For the text-containing cell, return its midpoint in [X, Y] coordinate format. 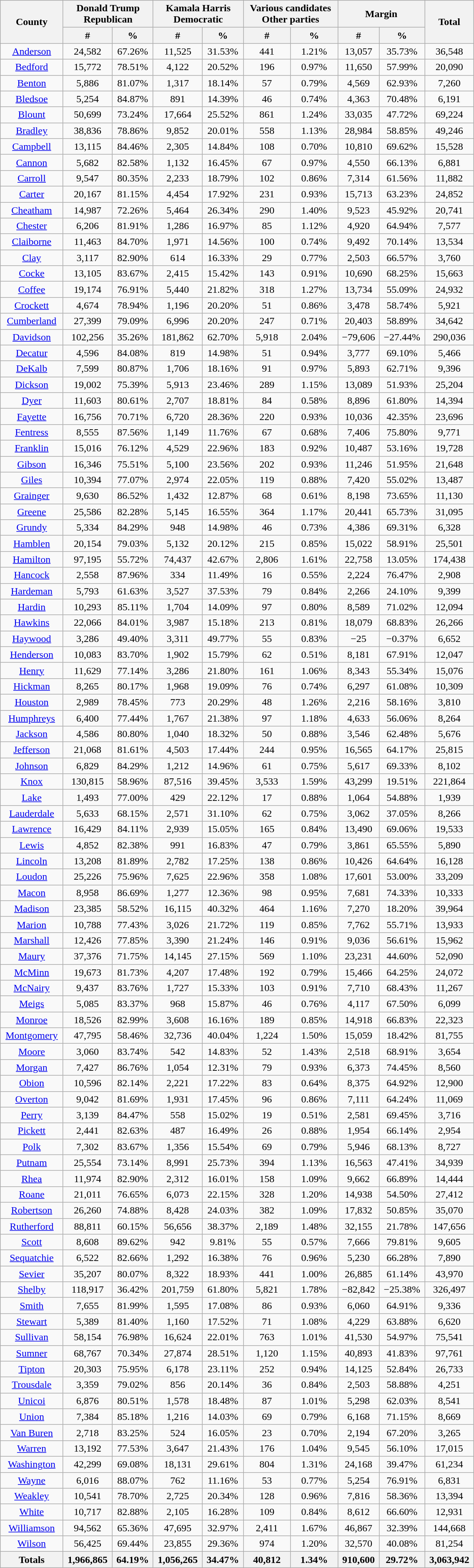
16.16% [223, 1020]
White [32, 1512]
1,968 [178, 686]
Lake [32, 798]
201,759 [178, 1290]
73.65% [402, 496]
5,389 [88, 1321]
24,072 [449, 972]
2,989 [88, 702]
79.09% [133, 321]
5,132 [178, 544]
84.46% [133, 146]
18.14% [223, 83]
66.57% [402, 258]
Lawrence [32, 829]
158 [267, 1178]
83.76% [133, 988]
16.33% [223, 258]
17,832 [359, 1210]
6,881 [449, 162]
176 [267, 1448]
78.51% [133, 67]
3,060 [88, 1052]
0.55% [314, 575]
43,970 [449, 1274]
78.94% [133, 305]
11,603 [88, 400]
762 [178, 1480]
12.36% [223, 893]
32,736 [178, 1036]
247 [267, 321]
16.45% [223, 162]
Total [449, 22]
−27.44% [402, 337]
4,251 [449, 1385]
69,224 [449, 115]
55.34% [402, 670]
18.48% [223, 1401]
11,267 [449, 988]
13,208 [88, 861]
58.52% [133, 909]
16.01% [223, 1178]
76.47% [402, 575]
21,648 [449, 464]
83.25% [133, 1432]
61.56% [402, 178]
−79,606 [359, 337]
15.33% [223, 988]
Blount [32, 115]
856 [178, 1385]
23.11% [223, 1369]
20.29% [223, 702]
290,036 [449, 337]
62.71% [402, 369]
2,233 [178, 178]
15.87% [223, 1004]
Humphreys [32, 718]
70.48% [402, 99]
2,105 [178, 1512]
143 [267, 274]
64.94% [402, 226]
4,550 [359, 162]
12.87% [223, 496]
Maury [32, 956]
13,115 [88, 146]
74.33% [402, 893]
464 [267, 909]
64.24% [402, 1099]
Rutherford [32, 1226]
29 [267, 258]
64.17% [402, 750]
1.10% [314, 956]
17.45% [223, 1099]
16.49% [223, 1131]
Hamilton [32, 559]
12,047 [449, 654]
1,971 [178, 242]
Wayne [32, 1480]
75,541 [449, 1337]
21.72% [223, 924]
55.72% [133, 559]
47,695 [178, 1528]
161 [267, 670]
8,265 [88, 686]
429 [178, 798]
Cheatham [32, 210]
64.64% [402, 861]
4,122 [178, 67]
542 [178, 1052]
86.69% [133, 893]
11.49% [223, 575]
10,596 [88, 1083]
26,260 [88, 1210]
Marion [32, 924]
Hickman [32, 686]
109 [267, 1512]
196 [267, 67]
6,297 [359, 686]
10,541 [88, 1496]
0.73% [314, 528]
1,196 [178, 305]
3,987 [178, 623]
75.95% [133, 1369]
70.14% [402, 242]
47,795 [88, 1036]
14,938 [359, 1194]
14.56% [223, 242]
3,861 [359, 845]
6,206 [88, 226]
20.34% [223, 1496]
19,002 [88, 385]
3,716 [449, 1115]
13,933 [449, 924]
5,100 [178, 464]
1.50% [314, 1036]
3,527 [178, 591]
13,192 [88, 1448]
6,652 [449, 639]
0.80% [314, 607]
8,102 [449, 766]
18,131 [178, 1464]
0.61% [314, 496]
32.97% [223, 1528]
Morgan [32, 1067]
Montgomery [32, 1036]
181,862 [178, 337]
12,094 [449, 607]
7,406 [359, 432]
6,060 [359, 1306]
97,761 [449, 1353]
5,633 [88, 813]
15,962 [449, 940]
80.17% [133, 686]
10,333 [449, 893]
62.93% [402, 83]
40.32% [223, 909]
1,704 [178, 607]
Donald TrumpRepublican [108, 14]
67.91% [402, 654]
31.53% [223, 51]
5,793 [88, 591]
7,890 [449, 1258]
326,497 [449, 1290]
0.57% [314, 1242]
87.56% [133, 432]
10,293 [88, 607]
38,836 [88, 131]
Sullivan [32, 1337]
12,426 [88, 940]
2,974 [178, 480]
53.16% [402, 448]
Anderson [32, 51]
Bledsoe [32, 99]
192 [267, 972]
14.96% [223, 766]
4,363 [359, 99]
9,852 [178, 131]
146 [267, 940]
15,663 [449, 274]
75.96% [133, 877]
3,311 [178, 639]
328 [267, 1194]
0.64% [314, 1083]
42.67% [223, 559]
75.51% [133, 464]
15,772 [88, 67]
Giles [32, 480]
38.37% [223, 1226]
24,168 [359, 1464]
29.36% [223, 1544]
2,266 [359, 591]
Obion [32, 1083]
102 [267, 178]
26,885 [359, 1274]
7,625 [178, 877]
11.76% [223, 432]
23.46% [223, 385]
1,212 [178, 766]
7,816 [359, 1496]
8,589 [359, 607]
52 [267, 1052]
49.77% [223, 639]
69.08% [133, 1464]
0.92% [314, 448]
Roane [32, 1194]
11,463 [88, 242]
7,111 [359, 1099]
3,117 [88, 258]
16,429 [88, 829]
103 [267, 988]
13,490 [359, 829]
15,022 [359, 544]
5,334 [88, 528]
25.52% [223, 115]
15.42% [223, 274]
5,085 [88, 1004]
1.40% [314, 210]
5,821 [267, 1290]
27,412 [449, 1194]
58,154 [88, 1337]
68.13% [402, 1147]
50,699 [88, 115]
13.05% [402, 559]
130,815 [88, 782]
1,317 [178, 83]
28.36% [223, 416]
71.75% [133, 956]
27,399 [88, 321]
10,309 [449, 686]
Monroe [32, 1020]
1.04% [314, 1448]
334 [178, 575]
2,908 [449, 575]
1,595 [178, 1306]
19,174 [88, 289]
9.81% [223, 1242]
19.09% [223, 686]
891 [178, 99]
81.99% [133, 1306]
40.08% [402, 1544]
Cumberland [32, 321]
69.45% [402, 1115]
8,198 [359, 496]
75.39% [133, 385]
Fayette [32, 416]
2,518 [359, 1052]
81.91% [133, 226]
614 [178, 258]
Dickson [32, 385]
13,487 [449, 480]
2,411 [267, 1528]
8,560 [449, 1067]
35.26% [133, 337]
861 [267, 115]
53 [267, 1480]
78.86% [133, 131]
10,487 [359, 448]
Macon [32, 893]
Margin [381, 14]
15,016 [88, 448]
Jackson [32, 734]
2,312 [178, 1178]
Shelby [32, 1290]
14,394 [449, 400]
Benton [32, 83]
23 [267, 1432]
49,246 [449, 131]
10,426 [359, 861]
DeKalb [32, 369]
13,734 [359, 289]
0.83% [314, 639]
37.53% [223, 591]
31.10% [223, 813]
Henry [32, 670]
Cannon [32, 162]
Haywood [32, 639]
11,069 [449, 1099]
4,852 [88, 845]
16,624 [178, 1337]
24,932 [449, 289]
165 [267, 829]
56,656 [178, 1226]
3,026 [178, 924]
Chester [32, 226]
68.83% [402, 623]
Perry [32, 1115]
85.18% [133, 1417]
6,829 [88, 766]
3,654 [449, 1052]
18.42% [402, 1036]
Lewis [32, 845]
56,425 [88, 1544]
773 [178, 702]
2.04% [314, 337]
Hancock [32, 575]
Madison [32, 909]
66.13% [402, 162]
3,478 [359, 305]
55.02% [402, 480]
7,655 [88, 1306]
2,305 [178, 146]
5,682 [88, 162]
5,918 [267, 337]
5,230 [359, 1258]
1.67% [314, 1528]
6,373 [359, 1067]
34,939 [449, 1163]
81.61% [133, 750]
84.08% [133, 353]
64.91% [402, 1306]
57.99% [402, 67]
58.88% [402, 1385]
87 [267, 1401]
318 [267, 289]
61 [267, 766]
Williamson [32, 1528]
16,346 [88, 464]
15.18% [223, 623]
40,812 [267, 1560]
13,394 [449, 1496]
4,920 [359, 226]
9,042 [88, 1099]
3,647 [178, 1448]
9,662 [359, 1178]
10,036 [359, 416]
39,964 [449, 909]
86 [267, 1306]
3,546 [359, 734]
1,054 [178, 1067]
14.09% [223, 607]
1,160 [178, 1321]
67.20% [402, 1432]
47 [267, 845]
28.51% [223, 1353]
8,669 [449, 1417]
12.31% [223, 1067]
36 [267, 1385]
31,095 [449, 512]
118,917 [88, 1290]
3,359 [88, 1385]
1.18% [314, 718]
11,629 [88, 670]
244 [267, 750]
Warren [32, 1448]
17,601 [359, 877]
79.03% [133, 544]
16 [267, 575]
80.35% [133, 178]
16,128 [449, 861]
1,432 [178, 496]
Campbell [32, 146]
16.83% [223, 845]
13,089 [359, 385]
174,438 [449, 559]
69.10% [402, 353]
68,767 [88, 1353]
25,501 [449, 544]
8,266 [449, 813]
81.73% [133, 972]
−25.38% [402, 1290]
Loudon [32, 877]
1,132 [178, 162]
7,270 [359, 909]
29.72% [402, 1560]
Unicoi [32, 1401]
82.63% [133, 1131]
Union [32, 1417]
382 [267, 1210]
26,266 [449, 623]
69.31% [402, 528]
58.74% [402, 305]
McNairy [32, 988]
Marshall [32, 940]
84.01% [133, 623]
83.74% [133, 1052]
83.70% [133, 654]
1,292 [178, 1258]
974 [267, 1544]
77.44% [133, 718]
11,246 [359, 464]
96 [267, 1099]
2,954 [449, 1131]
37,376 [88, 956]
42,299 [88, 1464]
7,260 [449, 83]
5,886 [88, 83]
18.32% [223, 734]
4,503 [178, 750]
1,954 [359, 1131]
Wilson [32, 1544]
69.33% [402, 766]
4,229 [359, 1321]
81,254 [449, 1544]
1.06% [314, 670]
4,529 [178, 448]
Sequatchie [32, 1258]
Various candidatesOther parties [291, 14]
2,441 [88, 1131]
1,040 [178, 734]
1,578 [178, 1401]
73.14% [133, 1163]
46,867 [359, 1528]
89.62% [133, 1242]
80.61% [133, 400]
48 [267, 702]
20,441 [359, 512]
16.05% [223, 1432]
14,444 [449, 1178]
44.60% [402, 956]
7,577 [449, 226]
71.02% [402, 607]
Overton [32, 1099]
9,771 [449, 432]
80.87% [133, 369]
Lauderdale [32, 813]
2,224 [359, 575]
Sumner [32, 1353]
14,987 [88, 210]
2,581 [359, 1115]
9,605 [449, 1242]
8,958 [88, 893]
183 [267, 448]
20,303 [88, 1369]
22,758 [359, 559]
Carter [32, 194]
15,059 [359, 1036]
16,565 [359, 750]
8,322 [178, 1274]
87,516 [178, 782]
35.73% [402, 51]
19 [267, 1115]
Clay [32, 258]
3,777 [359, 353]
71.15% [402, 1417]
215 [267, 544]
65.36% [133, 1528]
26.34% [223, 210]
50 [267, 734]
68 [267, 496]
763 [267, 1337]
77.14% [133, 670]
28,984 [359, 131]
6,168 [359, 1417]
50.85% [402, 1210]
51.95% [402, 464]
2,194 [359, 1432]
804 [267, 1464]
1.31% [314, 1464]
14.83% [223, 1052]
52.84% [402, 1369]
147,656 [449, 1226]
2,189 [267, 1226]
66.14% [402, 1131]
Claiborne [32, 242]
49.40% [133, 639]
47.72% [402, 115]
487 [178, 1131]
18.93% [223, 1274]
4,633 [359, 718]
8,264 [449, 718]
83 [267, 1083]
6,073 [178, 1194]
34.47% [223, 1560]
22.15% [223, 1194]
3,062 [359, 813]
15,466 [359, 972]
81,755 [449, 1036]
21.80% [223, 670]
17,664 [178, 115]
22,066 [88, 623]
16.97% [223, 226]
22,323 [449, 1020]
34,642 [449, 321]
82.14% [133, 1083]
11,130 [449, 496]
1,277 [178, 893]
52,090 [449, 956]
2,216 [359, 702]
43,299 [359, 782]
4,596 [88, 353]
82.99% [133, 1020]
17.44% [223, 750]
9,399 [449, 591]
12,931 [449, 1512]
2,782 [178, 861]
69.62% [402, 146]
1.24% [314, 115]
Van Buren [32, 1432]
23,385 [88, 909]
910,600 [359, 1560]
County [32, 22]
20,167 [88, 194]
6,720 [178, 416]
33,035 [359, 115]
14,918 [359, 1020]
15,713 [359, 194]
17.22% [223, 1083]
25.73% [223, 1163]
21.43% [223, 1448]
25,586 [88, 512]
69.06% [402, 829]
6,191 [449, 99]
14.39% [223, 99]
58.16% [402, 702]
9,336 [449, 1306]
15,528 [449, 146]
35,207 [88, 1274]
1,706 [178, 369]
67.50% [402, 1004]
10,810 [359, 146]
63.88% [402, 1321]
Stewart [32, 1321]
5,440 [178, 289]
39.47% [402, 1464]
17.52% [223, 1321]
19,728 [449, 448]
87.96% [133, 575]
37.05% [402, 813]
138 [267, 861]
36,548 [449, 51]
19,533 [449, 829]
79.02% [133, 1385]
1,120 [267, 1353]
Tipton [32, 1369]
75.80% [402, 432]
10,690 [359, 274]
290 [267, 210]
8,612 [359, 1512]
Rhea [32, 1178]
0.71% [314, 321]
68.25% [402, 274]
18.16% [223, 369]
84.47% [133, 1115]
73.24% [133, 115]
16.55% [223, 512]
20,090 [449, 67]
Crockett [32, 305]
5,466 [449, 353]
58.85% [402, 131]
63.23% [402, 194]
62.03% [402, 1401]
4,117 [359, 1004]
Meigs [32, 1004]
16,756 [88, 416]
1,939 [449, 798]
1.34% [314, 1560]
76.98% [133, 1337]
Weakley [32, 1496]
1,286 [178, 226]
18.79% [223, 178]
21.78% [402, 1226]
35,070 [449, 1210]
68.91% [402, 1052]
80.51% [133, 1401]
70.34% [133, 1353]
2,718 [88, 1432]
41.83% [402, 1353]
39.45% [223, 782]
1.48% [314, 1226]
20,403 [359, 321]
22.12% [223, 798]
0.58% [314, 400]
1,931 [178, 1099]
1.00% [314, 1274]
8,541 [449, 1401]
78.70% [133, 1496]
8,375 [359, 1083]
58.91% [402, 544]
3,390 [178, 940]
7,314 [359, 178]
80.80% [133, 734]
64.19% [133, 1560]
14,145 [178, 956]
5,676 [449, 734]
Kamala HarrisDemocratic [198, 14]
1,767 [178, 718]
4,674 [88, 305]
85 [267, 226]
8,991 [178, 1163]
6,620 [449, 1321]
8,608 [88, 1242]
65.55% [402, 845]
2,939 [178, 829]
55.71% [402, 924]
−82,842 [359, 1290]
53.00% [402, 877]
991 [178, 845]
69.44% [133, 1544]
2,558 [88, 575]
Davidson [32, 337]
13,057 [359, 51]
5,145 [178, 512]
6,178 [178, 1369]
61,234 [449, 1464]
77.00% [133, 798]
74.88% [133, 1210]
Jefferson [32, 750]
81.15% [133, 194]
0.76% [314, 1004]
2,707 [178, 400]
54.50% [402, 1194]
21.82% [223, 289]
82.38% [133, 845]
62.70% [223, 337]
60.15% [133, 1226]
524 [178, 1432]
23,231 [359, 956]
6,876 [88, 1401]
17.92% [223, 194]
10,717 [88, 1512]
13,105 [88, 274]
394 [267, 1163]
5,464 [178, 210]
7,420 [359, 480]
5,913 [178, 385]
102,256 [88, 337]
20.01% [223, 131]
25,815 [449, 750]
948 [178, 528]
70.71% [133, 416]
1.26% [314, 702]
Houston [32, 702]
11,650 [359, 67]
84.11% [133, 829]
Polk [32, 1147]
5,921 [449, 305]
3,063,942 [449, 1560]
Sevier [32, 1274]
98 [267, 893]
Totals [32, 1560]
Hawkins [32, 623]
7,427 [88, 1067]
56.06% [402, 718]
7,302 [88, 1147]
Bradley [32, 131]
11.16% [223, 1480]
2,415 [178, 274]
189 [267, 1020]
1.21% [314, 51]
22.01% [223, 1337]
20,154 [88, 544]
54.88% [402, 798]
1.78% [314, 1290]
13,534 [449, 242]
32.39% [402, 1528]
289 [267, 385]
67.26% [133, 51]
23,696 [449, 416]
82.88% [133, 1512]
21,068 [88, 750]
1.43% [314, 1052]
Bedford [32, 67]
83.37% [133, 1004]
128 [267, 1496]
Grundy [32, 528]
14.84% [223, 146]
6,016 [88, 1480]
9,396 [449, 369]
40,893 [359, 1353]
81.07% [133, 83]
1.59% [314, 782]
4,386 [359, 528]
144,668 [449, 1528]
76.12% [133, 448]
7,762 [359, 924]
71 [267, 1321]
1,902 [178, 654]
Moore [32, 1052]
15,076 [449, 670]
29.61% [223, 1464]
Henderson [32, 654]
84 [267, 400]
77.85% [133, 940]
17.25% [223, 861]
252 [267, 1369]
231 [267, 194]
Franklin [32, 448]
3,533 [267, 782]
−25 [359, 639]
57 [267, 83]
64.92% [402, 1083]
4,569 [359, 83]
18,526 [88, 1020]
7,666 [359, 1242]
5,893 [359, 369]
2,571 [178, 813]
8,181 [359, 654]
Fentress [32, 432]
24,582 [88, 51]
66.83% [402, 1020]
78.45% [133, 702]
55.09% [402, 289]
27,874 [178, 1353]
11,974 [88, 1178]
Trousdale [32, 1385]
36.42% [133, 1290]
1,356 [178, 1147]
68.15% [133, 813]
25,554 [88, 1163]
4,207 [178, 972]
4,586 [88, 734]
8,727 [449, 1147]
0.68% [314, 432]
8,428 [178, 1210]
202 [267, 464]
569 [267, 956]
77.43% [133, 924]
86.52% [133, 496]
33,209 [449, 877]
9,036 [359, 940]
1,493 [88, 798]
Pickett [32, 1131]
Dyer [32, 400]
16,563 [359, 1163]
8,343 [359, 670]
1.27% [314, 289]
5,617 [359, 766]
Putnam [32, 1163]
61.14% [402, 1274]
16,115 [178, 909]
56.10% [402, 1448]
16.28% [223, 1512]
968 [178, 1004]
23,855 [178, 1544]
68.43% [402, 988]
76.65% [133, 1194]
21,011 [88, 1194]
5,890 [449, 845]
72.26% [133, 210]
58.96% [133, 782]
15.02% [223, 1115]
0.81% [314, 623]
Coffee [32, 289]
20,741 [449, 210]
74.45% [402, 1067]
64.25% [402, 972]
12,900 [449, 1083]
15.79% [223, 654]
1.12% [314, 226]
21.24% [223, 940]
−0.37% [402, 639]
5,946 [359, 1147]
10,394 [88, 480]
18.20% [402, 909]
23.56% [223, 464]
Johnson [32, 766]
62.48% [402, 734]
81.69% [133, 1099]
9,630 [88, 496]
80.07% [133, 1274]
10,083 [88, 654]
32,155 [359, 1226]
6,400 [88, 718]
8,555 [88, 432]
32,570 [359, 1544]
2,221 [178, 1083]
221,864 [449, 782]
1,064 [359, 798]
20.12% [223, 544]
45.92% [402, 210]
6,099 [449, 1004]
14,125 [359, 1369]
17.48% [223, 972]
3,760 [449, 258]
15.54% [223, 1147]
1,216 [178, 1417]
91 [267, 369]
40.04% [223, 1036]
22.05% [223, 480]
Smith [32, 1306]
42.35% [402, 416]
25,226 [88, 877]
18,079 [359, 623]
3,608 [178, 1020]
81.89% [133, 861]
97,195 [88, 559]
11,882 [449, 178]
1.16% [314, 909]
Hamblen [32, 544]
88.07% [133, 1480]
Cocke [32, 274]
82.28% [133, 512]
26 [267, 1131]
4,454 [178, 194]
3,265 [449, 1432]
79.81% [402, 1242]
9,545 [359, 1448]
6,831 [449, 1480]
81.40% [133, 1321]
Gibson [32, 464]
819 [178, 353]
65.73% [402, 512]
Decatur [32, 353]
47.41% [402, 1163]
7,599 [88, 369]
94,562 [88, 1528]
1,224 [267, 1036]
7,681 [359, 893]
58.89% [402, 321]
6,522 [88, 1258]
McMinn [32, 972]
41,530 [359, 1337]
21.38% [223, 718]
Hardin [32, 607]
18.81% [223, 400]
24,852 [449, 194]
Greene [32, 512]
56.61% [402, 940]
Washington [32, 1464]
9,437 [88, 988]
1,056,265 [178, 1560]
Grainger [32, 496]
Knox [32, 782]
17 [267, 798]
88,811 [88, 1226]
84.70% [133, 242]
1,966,865 [88, 1560]
1.17% [314, 512]
14.03% [223, 1417]
364 [267, 512]
10,788 [88, 924]
9,523 [359, 210]
82.66% [133, 1258]
24.03% [223, 1210]
85.11% [133, 607]
2,806 [267, 559]
1,727 [178, 988]
58.46% [133, 1036]
20.14% [223, 1385]
9,547 [88, 178]
77.53% [133, 1448]
86.76% [133, 1067]
27.15% [223, 956]
6,996 [178, 321]
26,733 [449, 1369]
17,015 [449, 1448]
9,492 [359, 242]
25,204 [449, 385]
51.93% [402, 385]
66.28% [402, 1258]
108 [267, 146]
82.58% [133, 162]
3,810 [449, 702]
61.08% [402, 686]
213 [267, 623]
84.87% [133, 99]
5,298 [359, 1401]
Robertson [32, 1210]
Lincoln [32, 861]
220 [267, 416]
17.08% [223, 1306]
74,437 [178, 559]
100 [267, 242]
1.61% [314, 559]
77.07% [133, 480]
6,328 [449, 528]
20.52% [223, 67]
66.89% [402, 1178]
942 [178, 1242]
15.05% [223, 829]
1,149 [178, 432]
19,673 [88, 972]
24.10% [402, 591]
Scott [32, 1242]
7,710 [359, 988]
358 [267, 877]
61.63% [133, 591]
7,384 [88, 1417]
11,525 [178, 51]
Hardeman [32, 591]
66.60% [402, 1512]
19.51% [402, 782]
58.36% [402, 1496]
54.97% [402, 1337]
Carroll [32, 178]
8,896 [359, 400]
3,139 [88, 1115]
2,725 [178, 1496]
16.38% [223, 1258]
